Search for the cell housing the specified text and yield its [X, Y] center coordinate. 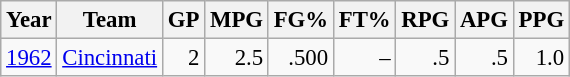
– [364, 58]
2 [183, 58]
Cincinnati [110, 58]
Year [29, 20]
FG% [300, 20]
.500 [300, 58]
Team [110, 20]
MPG [237, 20]
RPG [426, 20]
1962 [29, 58]
GP [183, 20]
PPG [541, 20]
2.5 [237, 58]
1.0 [541, 58]
FT% [364, 20]
APG [484, 20]
